Search for the cell housing the specified text and yield its [x, y] center coordinate. 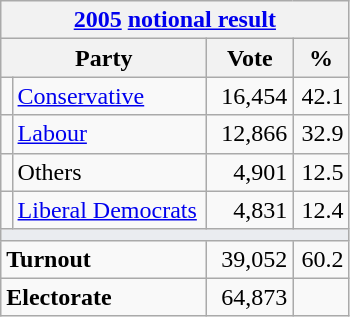
16,454 [250, 96]
2005 notional result [175, 20]
42.1 [321, 96]
Labour [110, 134]
Others [110, 172]
4,831 [250, 210]
4,901 [250, 172]
Turnout [104, 259]
12,866 [250, 134]
60.2 [321, 259]
32.9 [321, 134]
Party [104, 58]
Vote [250, 58]
% [321, 58]
12.4 [321, 210]
Liberal Democrats [110, 210]
39,052 [250, 259]
Electorate [104, 297]
64,873 [250, 297]
Conservative [110, 96]
12.5 [321, 172]
